Return [x, y] of the center of cell containing provided text 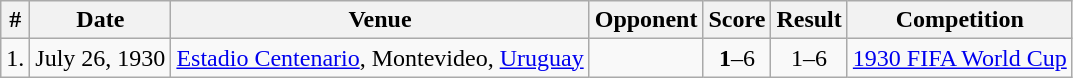
Estadio Centenario, Montevideo, Uruguay [380, 58]
Score [737, 20]
Venue [380, 20]
# [16, 20]
Date [100, 20]
Opponent [646, 20]
Result [809, 20]
July 26, 1930 [100, 58]
1930 FIFA World Cup [960, 58]
1. [16, 58]
Competition [960, 20]
